From the cell containing the given text, extract its center point as [x, y] coordinate. 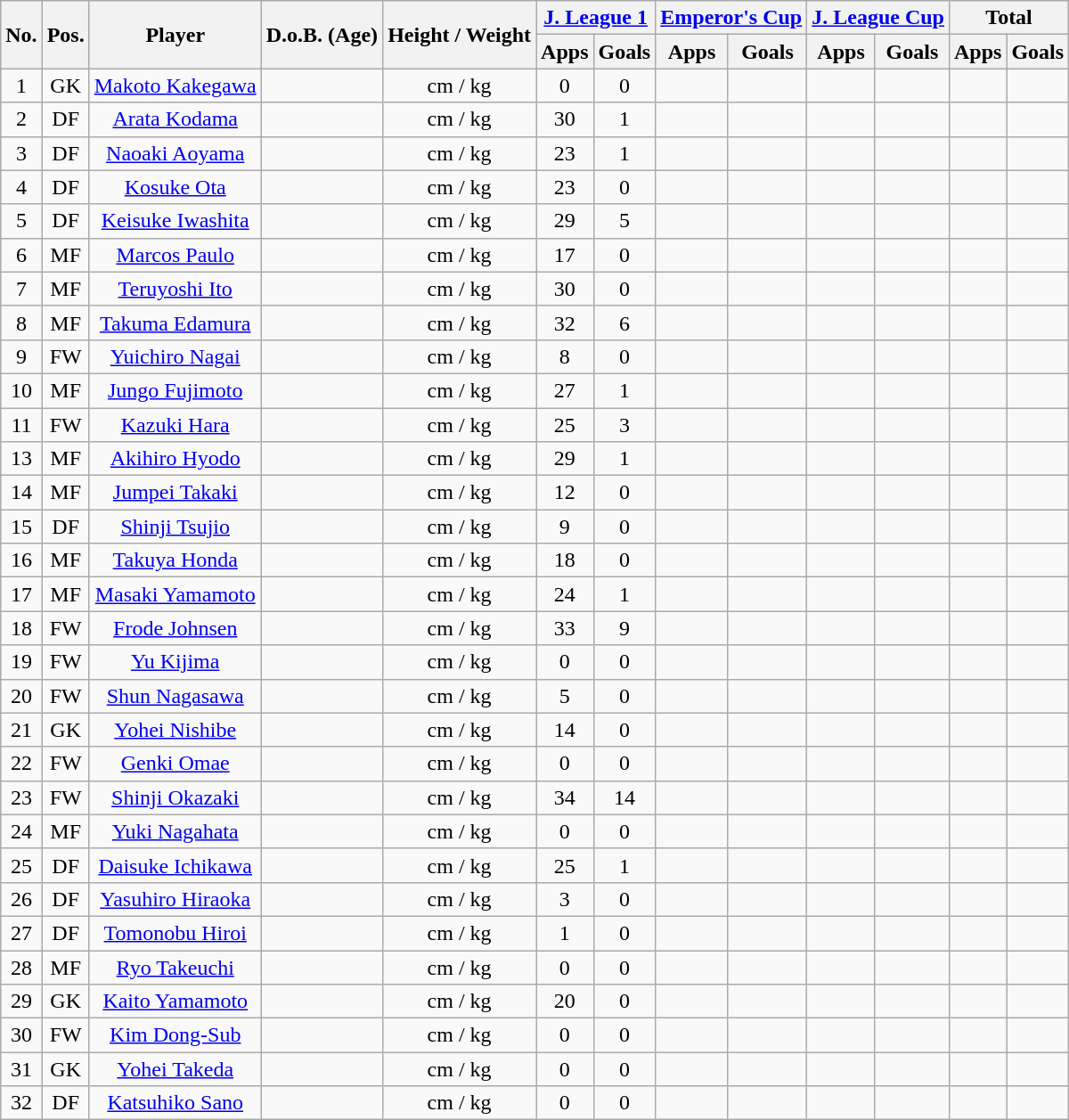
28 [21, 967]
10 [21, 390]
Player [175, 35]
Kaito Yamamoto [175, 1001]
Total [1008, 18]
Katsuhiko Sano [175, 1103]
Teruyoshi Ito [175, 289]
Yasuhiro Hiraoka [175, 899]
Naoaki Aoyama [175, 153]
Yuichiro Nagai [175, 356]
Shinji Tsujio [175, 527]
22 [21, 764]
2 [21, 119]
16 [21, 560]
Shun Nagasawa [175, 696]
33 [565, 628]
7 [21, 289]
Marcos Paulo [175, 255]
12 [565, 493]
Arata Kodama [175, 119]
Shinji Okazaki [175, 797]
J. League 1 [596, 18]
Tomonobu Hiroi [175, 933]
Yuki Nagahata [175, 831]
19 [21, 662]
Frode Johnsen [175, 628]
Ryo Takeuchi [175, 967]
Makoto Kakegawa [175, 86]
Masaki Yamamoto [175, 594]
31 [21, 1069]
Takuya Honda [175, 560]
Genki Omae [175, 764]
15 [21, 527]
Emperor's Cup [731, 18]
Kazuki Hara [175, 425]
21 [21, 730]
26 [21, 899]
Pos. [66, 35]
Yu Kijima [175, 662]
Kim Dong-Sub [175, 1035]
Jungo Fujimoto [175, 390]
11 [21, 425]
D.o.B. (Age) [322, 35]
13 [21, 459]
Keisuke Iwashita [175, 221]
Daisuke Ichikawa [175, 865]
Jumpei Takaki [175, 493]
34 [565, 797]
Height / Weight [460, 35]
Yohei Takeda [175, 1069]
Kosuke Ota [175, 187]
4 [21, 187]
Yohei Nishibe [175, 730]
No. [21, 35]
J. League Cup [878, 18]
Takuma Edamura [175, 323]
Akihiro Hyodo [175, 459]
